Determine the (x, y) coordinate at the center of the cell enclosing the given text.  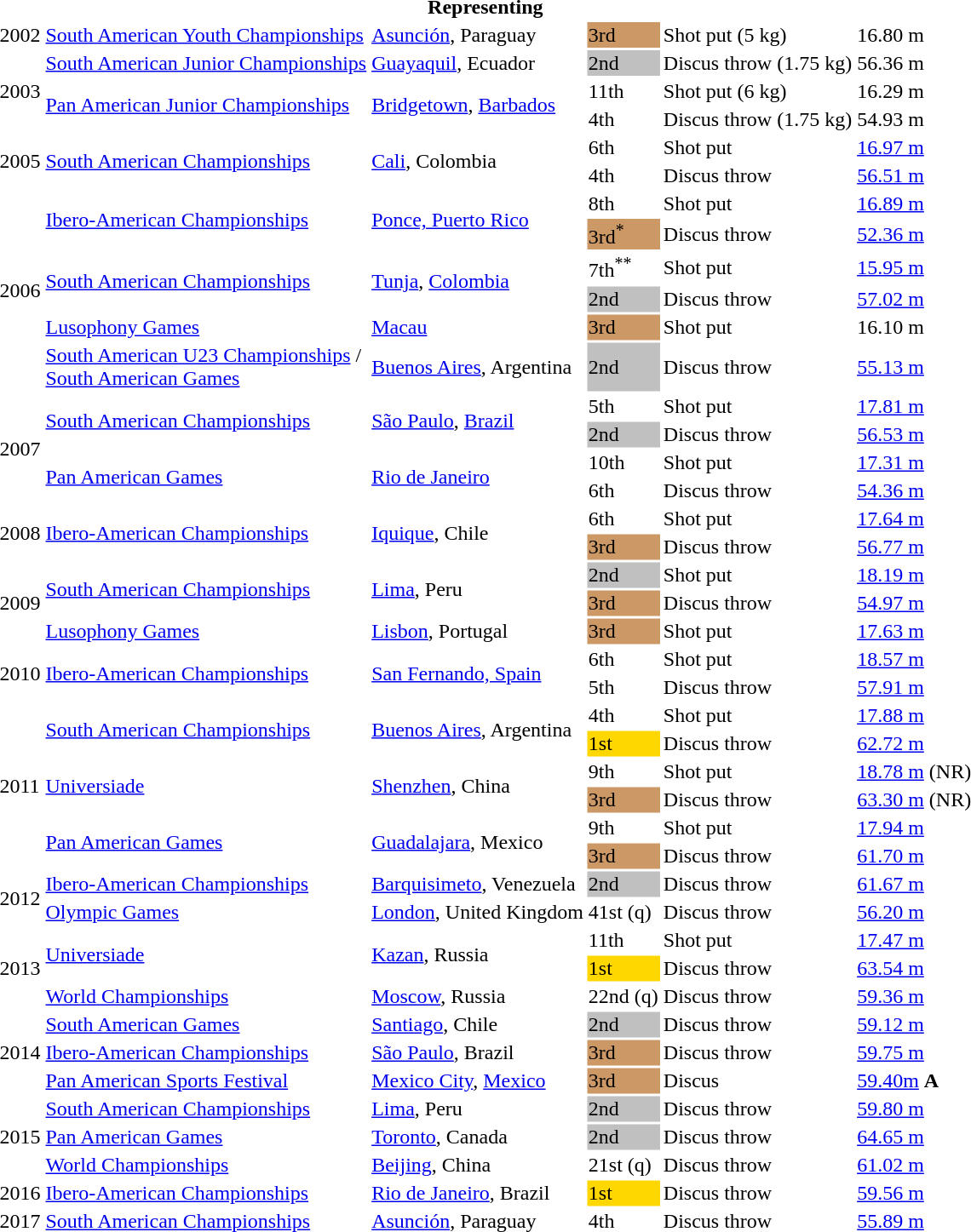
8th (623, 203)
10th (623, 462)
Kazan, Russia (478, 954)
South American U23 Championships / South American Games (206, 366)
Toronto, Canada (478, 1137)
Beijing, China (478, 1165)
Ponce, Puerto Rico (478, 220)
Barquisimeto, Venezuela (478, 884)
21st (q) (623, 1165)
Iquique, Chile (478, 533)
San Fernando, Spain (478, 673)
Moscow, Russia (478, 996)
41st (q) (623, 912)
22nd (q) (623, 996)
Asunción, Paraguay (478, 35)
Pan American Junior Championships (206, 106)
Tunja, Colombia (478, 281)
Bridgetown, Barbados (478, 106)
Lisbon, Portugal (478, 631)
Rio de Janeiro, Brazil (478, 1193)
Santiago, Chile (478, 1024)
7th** (623, 267)
London, United Kingdom (478, 912)
Macau (478, 327)
Pan American Sports Festival (206, 1080)
Shot put (5 kg) (757, 35)
South American Games (206, 1024)
Guadalajara, Mexico (478, 841)
Guayaquil, Ecuador (478, 63)
Shot put (6 kg) (757, 91)
Mexico City, Mexico (478, 1080)
Shenzhen, China (478, 785)
South American Junior Championships (206, 63)
South American Youth Championships (206, 35)
Discus (757, 1080)
Olympic Games (206, 912)
Rio de Janeiro (478, 477)
Cali, Colombia (478, 162)
3rd* (623, 234)
